Locate the cell with the specified text and output its [X, Y] center coordinate. 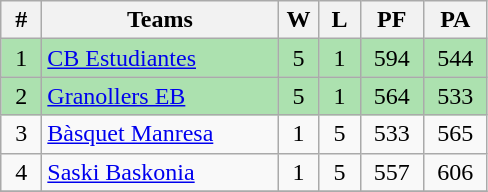
594 [392, 58]
3 [22, 134]
Granollers EB [160, 96]
565 [456, 134]
PA [456, 20]
Saski Baskonia [160, 172]
L [340, 20]
CB Estudiantes [160, 58]
Bàsquet Manresa [160, 134]
557 [392, 172]
Teams [160, 20]
PF [392, 20]
W [298, 20]
544 [456, 58]
4 [22, 172]
# [22, 20]
564 [392, 96]
2 [22, 96]
606 [456, 172]
